Pinpoint the cell where the given text exists, returning its (X, Y) midpoint coordinate. 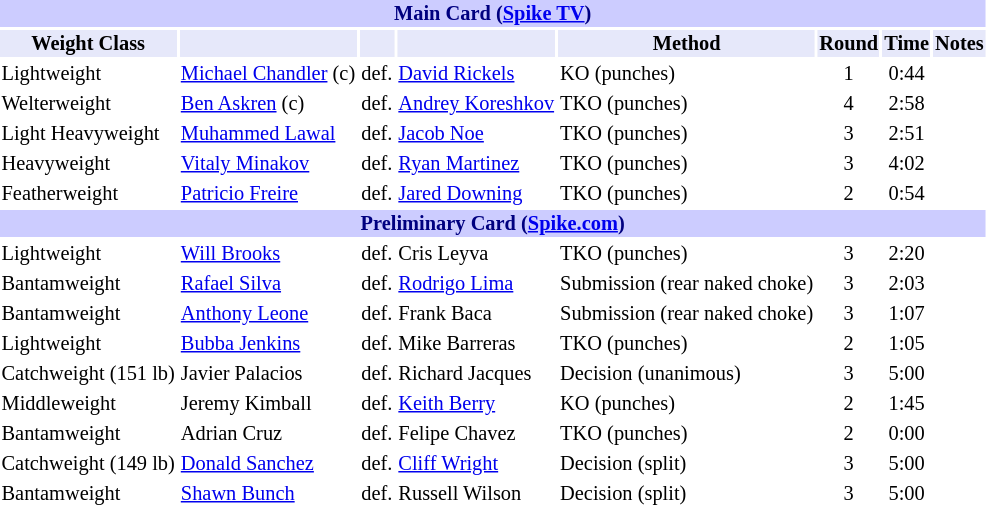
Felipe Chavez (476, 434)
Catchweight (151 lb) (88, 374)
Method (687, 44)
Ben Askren (c) (268, 104)
2:03 (907, 284)
Andrey Koreshkov (476, 104)
Preliminary Card (Spike.com) (492, 224)
Will Brooks (268, 254)
4:02 (907, 164)
0:44 (907, 74)
0:54 (907, 194)
Keith Berry (476, 404)
Donald Sanchez (268, 464)
1:07 (907, 314)
Round (849, 44)
Main Card (Spike TV) (492, 14)
Michael Chandler (c) (268, 74)
Anthony Leone (268, 314)
Weight Class (88, 44)
2:20 (907, 254)
Bubba Jenkins (268, 344)
Vitaly Minakov (268, 164)
Welterweight (88, 104)
Rafael Silva (268, 284)
Ryan Martinez (476, 164)
4 (849, 104)
Time (907, 44)
Adrian Cruz (268, 434)
Rodrigo Lima (476, 284)
Jared Downing (476, 194)
Richard Jacques (476, 374)
Featherweight (88, 194)
Javier Palacios (268, 374)
Decision (unanimous) (687, 374)
2:58 (907, 104)
Catchweight (149 lb) (88, 464)
Patricio Freire (268, 194)
David Rickels (476, 74)
1 (849, 74)
Light Heavyweight (88, 134)
Heavyweight (88, 164)
1:45 (907, 404)
Decision (split) (687, 464)
Jacob Noe (476, 134)
Muhammed Lawal (268, 134)
2:51 (907, 134)
1:05 (907, 344)
0:00 (907, 434)
Mike Barreras (476, 344)
Notes (960, 44)
Cliff Wright (476, 464)
Frank Baca (476, 314)
Jeremy Kimball (268, 404)
Middleweight (88, 404)
Cris Leyva (476, 254)
